Pinpoint the cell where the given text exists, returning its [X, Y] midpoint coordinate. 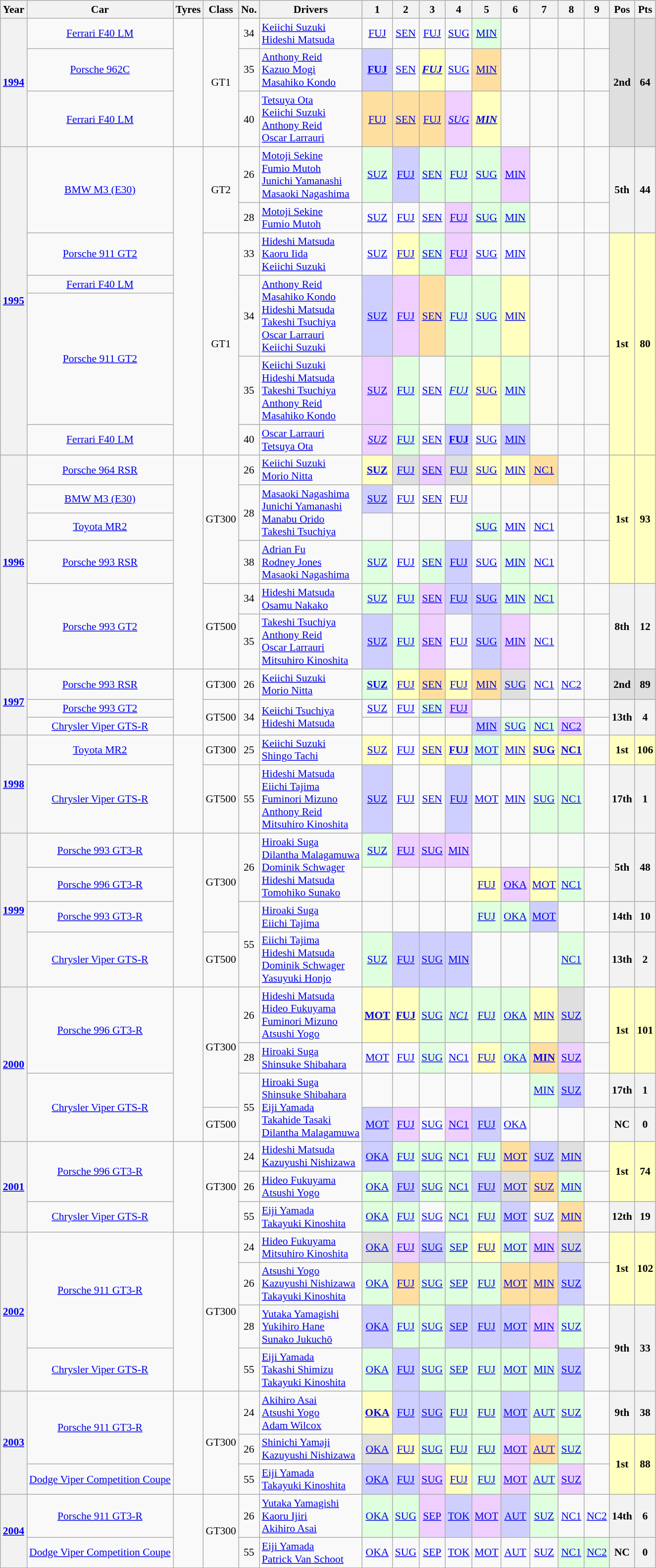
10 [646, 916]
7 [544, 9]
1994 [14, 83]
Hideshi Matsuda Hideo Fukuyama Fuminori Mizuno Atsushi Yogo [311, 1015]
1998 [14, 784]
Keiichi Tsuchiya Hideshi Matsuda [311, 717]
Eiji Yamada Patrick Van Schoot [311, 1552]
Hiroaki Suga Eiichi Tajima [311, 916]
Hiroaki Suga Shinsuke Shibahara [311, 1058]
Adrian Fu Rodney Jones Masaoki Nagashima [311, 563]
106 [646, 750]
Motoji Sekine Fumio Mutoh [311, 218]
2004 [14, 1531]
93 [646, 519]
Atsushi Yogo Kazuyushi Nishizawa Takayuki Kinoshita [311, 1284]
80 [646, 344]
Takeshi Tsuchiya Anthony Reid Oscar Larrauri Mitsuhiro Kinoshita [311, 641]
2000 [14, 1065]
Akihiro Asai Atsushi Yogo Adam Wilcox [311, 1412]
64 [646, 83]
1996 [14, 562]
Hiroaki Suga Shinsuke Shibahara Eiji Yamada Takahide Tasaki Dilantha Malagamuwa [311, 1107]
Shinichi Yamaji Kazuyushi Nishizawa [311, 1449]
GT2 [221, 190]
2003 [14, 1443]
Drivers [311, 9]
1995 [14, 301]
101 [646, 1030]
Keiichi Suzuki Hideshi Matsuda [311, 34]
Keiichi Suzuki Shingo Tachi [311, 750]
Pos [622, 9]
9 [597, 9]
Hideo Fukuyama Mitsuhiro Kinoshita [311, 1247]
8 [571, 9]
Hideshi Matsuda Kazuyushi Nishizawa [311, 1156]
Oscar Larrauri Tetsuya Ota [311, 440]
Porsche 962C [100, 70]
Hideo Fukuyama Atsushi Yogo [311, 1187]
No. [249, 9]
2002 [14, 1311]
Anthony Reid Kazuo Mogi Masahiko Kondo [311, 70]
3 [432, 9]
Hideshi Matsuda Kaoru Iida Keiichi Suzuki [311, 255]
Tyres [188, 9]
Hideshi Matsuda Osamu Nakako [311, 598]
44 [646, 190]
Yutaka Yamagishi Yukihiro Hane Sunako Jukuchō [311, 1327]
1999 [14, 910]
48 [646, 868]
Masaoki Nagashima Junichi Yamanashi Manabu Orido Takeshi Tsuchiya [311, 513]
1997 [14, 702]
102 [646, 1269]
Pts [646, 9]
Keiichi Suzuki Hideshi Matsuda Takeshi Tsuchiya Anthony Reid Masahiko Kondo [311, 391]
Car [100, 9]
Hiroaki Suga Dilantha Malagamuwa Dominik Schwager Hideshi Matsuda Tomohiko Sunako [311, 868]
Year [14, 9]
12 [646, 626]
74 [646, 1171]
89 [646, 684]
Tetsuya Ota Keiichi Suzuki Anthony Reid Oscar Larrauri [311, 119]
5 [487, 9]
Anthony Reid Masahiko Kondo Hideshi Matsuda Takeshi Tsuchiya Oscar Larrauri Keiichi Suzuki [311, 316]
2001 [14, 1187]
Eiichi Tajima Hideshi Matsuda Dominik Schwager Yasuyuki Honjo [311, 959]
Motoji Sekine Fumio Mutoh Junichi Yamanashi Masaoki Nagashima [311, 175]
Yutaka Yamagishi Kaoru Ijiri Akihiro Asai [311, 1516]
88 [646, 1464]
Porsche 964 RSR [100, 470]
Class [221, 9]
19 [646, 1217]
Eiji Yamada Takashi Shimizu Takayuki Kinoshita [311, 1370]
12th [622, 1217]
8th [622, 626]
Hideshi Matsuda Eiichi Tajima Fuminori Mizuno Anthony Reid Mitsuhiro Kinoshita [311, 799]
25 [249, 750]
